From the cell containing the given text, extract its center point as (x, y) coordinate. 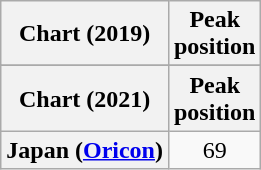
Japan (Oricon) (85, 150)
69 (214, 150)
Chart (2021) (85, 98)
Chart (2019) (85, 34)
